Extract the [x, y] coordinate from the center of the cell holding the provided text.  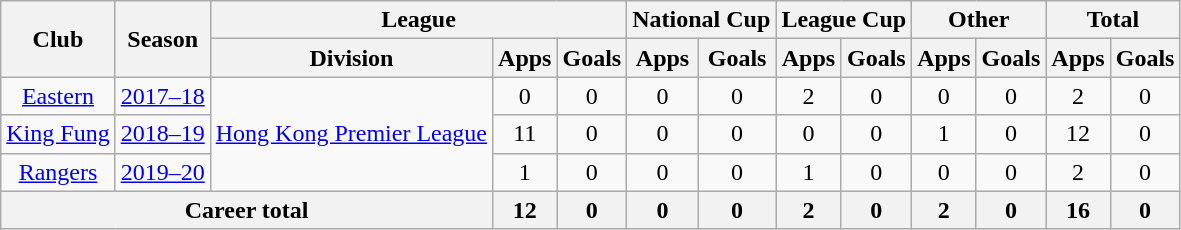
2017–18 [162, 96]
League Cup [844, 20]
Total [1113, 20]
Hong Kong Premier League [351, 134]
National Cup [702, 20]
League [418, 20]
2018–19 [162, 134]
Other [979, 20]
Club [58, 39]
Season [162, 39]
11 [525, 134]
Career total [247, 210]
16 [1078, 210]
2019–20 [162, 172]
Rangers [58, 172]
Division [351, 58]
Eastern [58, 96]
King Fung [58, 134]
